Output the [x, y] coordinate of the center of the cell containing the given text.  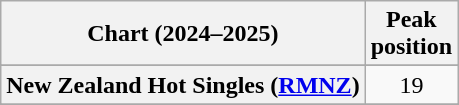
Chart (2024–2025) [183, 34]
New Zealand Hot Singles (RMNZ) [183, 85]
19 [411, 85]
Peakposition [411, 34]
